Locate the cell with the specified text and output its [x, y] center coordinate. 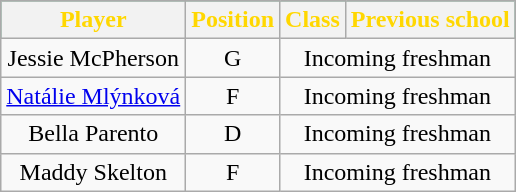
Jessie McPherson [94, 58]
Position [233, 20]
G [233, 58]
Class [313, 20]
Bella Parento [94, 134]
Maddy Skelton [94, 172]
Natálie Mlýnková [94, 96]
Player [94, 20]
D [233, 134]
Previous school [430, 20]
